Identify which cell holds the provided text, then report its [X, Y] central coordinate. 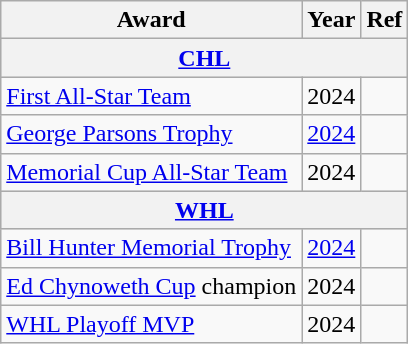
Year [332, 20]
Award [152, 20]
Memorial Cup All-Star Team [152, 172]
George Parsons Trophy [152, 134]
WHL [204, 210]
Bill Hunter Memorial Trophy [152, 248]
Ed Chynoweth Cup champion [152, 286]
CHL [204, 58]
First All-Star Team [152, 96]
WHL Playoff MVP [152, 324]
Ref [384, 20]
